Pinpoint the cell where the given text exists, returning its [X, Y] midpoint coordinate. 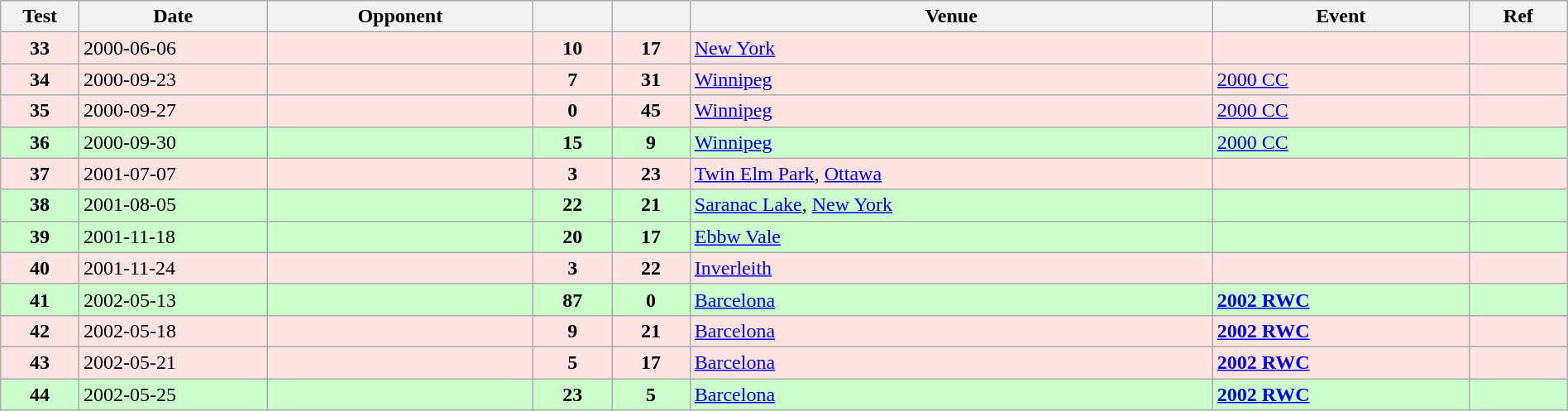
44 [40, 394]
45 [652, 111]
10 [572, 48]
2001-11-24 [172, 268]
43 [40, 362]
Ebbw Vale [951, 237]
37 [40, 174]
2002-05-21 [172, 362]
2000-09-30 [172, 142]
New York [951, 48]
Test [40, 17]
2001-11-18 [172, 237]
36 [40, 142]
Date [172, 17]
Event [1341, 17]
31 [652, 79]
40 [40, 268]
2001-07-07 [172, 174]
33 [40, 48]
2002-05-13 [172, 299]
15 [572, 142]
20 [572, 237]
Saranac Lake, New York [951, 205]
Twin Elm Park, Ottawa [951, 174]
38 [40, 205]
42 [40, 331]
39 [40, 237]
Opponent [400, 17]
2001-08-05 [172, 205]
Ref [1518, 17]
2000-09-27 [172, 111]
2000-09-23 [172, 79]
34 [40, 79]
Inverleith [951, 268]
87 [572, 299]
35 [40, 111]
41 [40, 299]
7 [572, 79]
2002-05-25 [172, 394]
2002-05-18 [172, 331]
Venue [951, 17]
2000-06-06 [172, 48]
